For the text-containing cell, return its midpoint in (x, y) coordinate format. 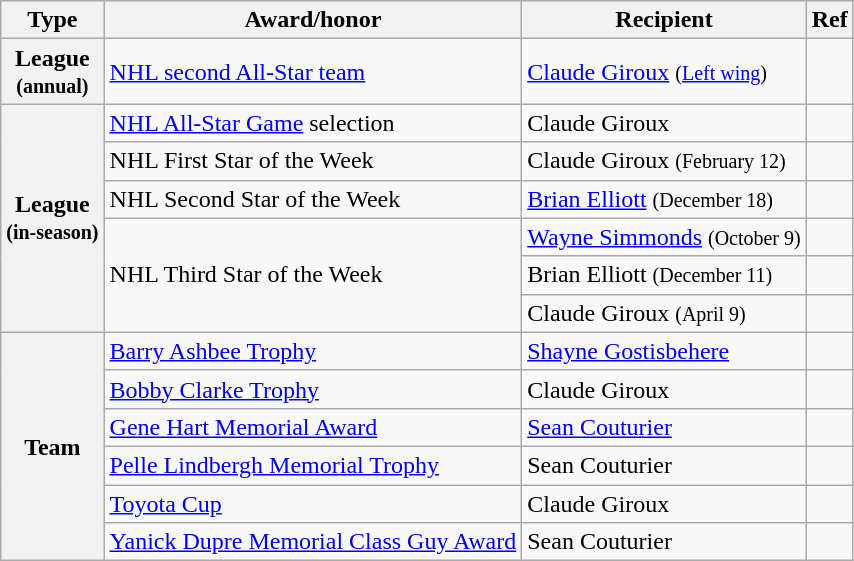
Claude Giroux (Left wing) (664, 72)
Ref (830, 20)
Recipient (664, 20)
Claude Giroux (February 12) (664, 161)
NHL Second Star of the Week (313, 199)
NHL First Star of the Week (313, 161)
Claude Giroux (April 9) (664, 313)
Barry Ashbee Trophy (313, 351)
League(in-season) (52, 218)
Toyota Cup (313, 503)
NHL Third Star of the Week (313, 275)
Wayne Simmonds (October 9) (664, 237)
Yanick Dupre Memorial Class Guy Award (313, 542)
Gene Hart Memorial Award (313, 427)
Brian Elliott (December 11) (664, 275)
Brian Elliott (December 18) (664, 199)
Pelle Lindbergh Memorial Trophy (313, 465)
Bobby Clarke Trophy (313, 389)
NHL All-Star Game selection (313, 123)
Shayne Gostisbehere (664, 351)
Type (52, 20)
NHL second All-Star team (313, 72)
Team (52, 446)
League(annual) (52, 72)
Award/honor (313, 20)
